Capture the cell that displays the provided text and extract its (x, y) central coordinate. 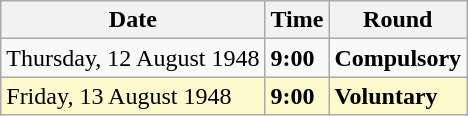
Time (297, 20)
Date (133, 20)
Compulsory (398, 58)
Friday, 13 August 1948 (133, 96)
Round (398, 20)
Voluntary (398, 96)
Thursday, 12 August 1948 (133, 58)
